Provide the [x, y] coordinate of the cell's center where the given text is located.  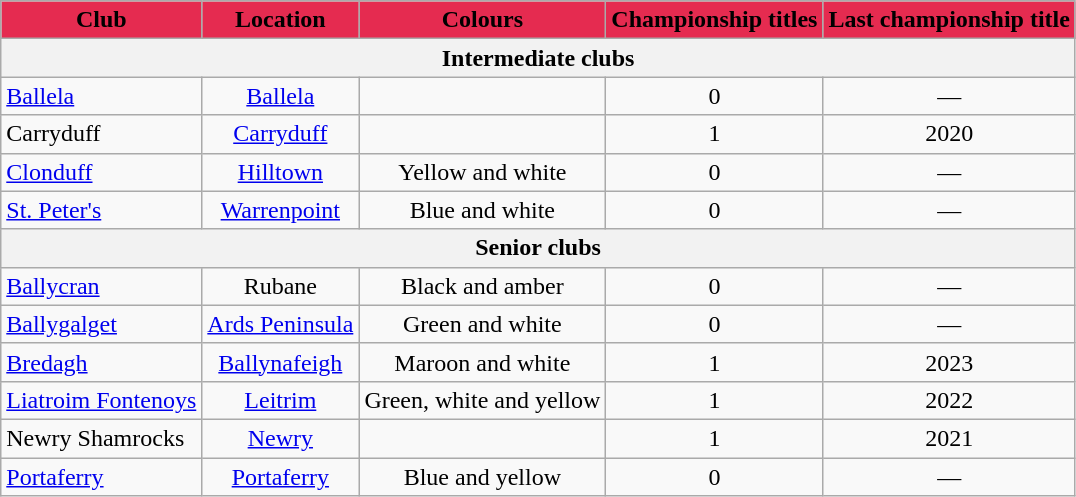
Colours [482, 20]
Newry Shamrocks [102, 438]
Ballycran [102, 286]
Club [102, 20]
Ballynafeigh [280, 362]
Liatroim Fontenoys [102, 400]
Intermediate clubs [538, 58]
Clonduff [102, 172]
Black and amber [482, 286]
Rubane [280, 286]
Yellow and white [482, 172]
Green, white and yellow [482, 400]
Blue and white [482, 210]
Championship titles [714, 20]
Bredagh [102, 362]
2023 [949, 362]
Blue and yellow [482, 477]
Last championship title [949, 20]
Leitrim [280, 400]
2021 [949, 438]
2020 [949, 134]
Ballygalget [102, 324]
Hilltown [280, 172]
Senior clubs [538, 248]
Green and white [482, 324]
Ards Peninsula [280, 324]
2022 [949, 400]
St. Peter's [102, 210]
Location [280, 20]
Warrenpoint [280, 210]
Newry [280, 438]
Maroon and white [482, 362]
